Output the (x, y) coordinate of the center of the cell containing the given text.  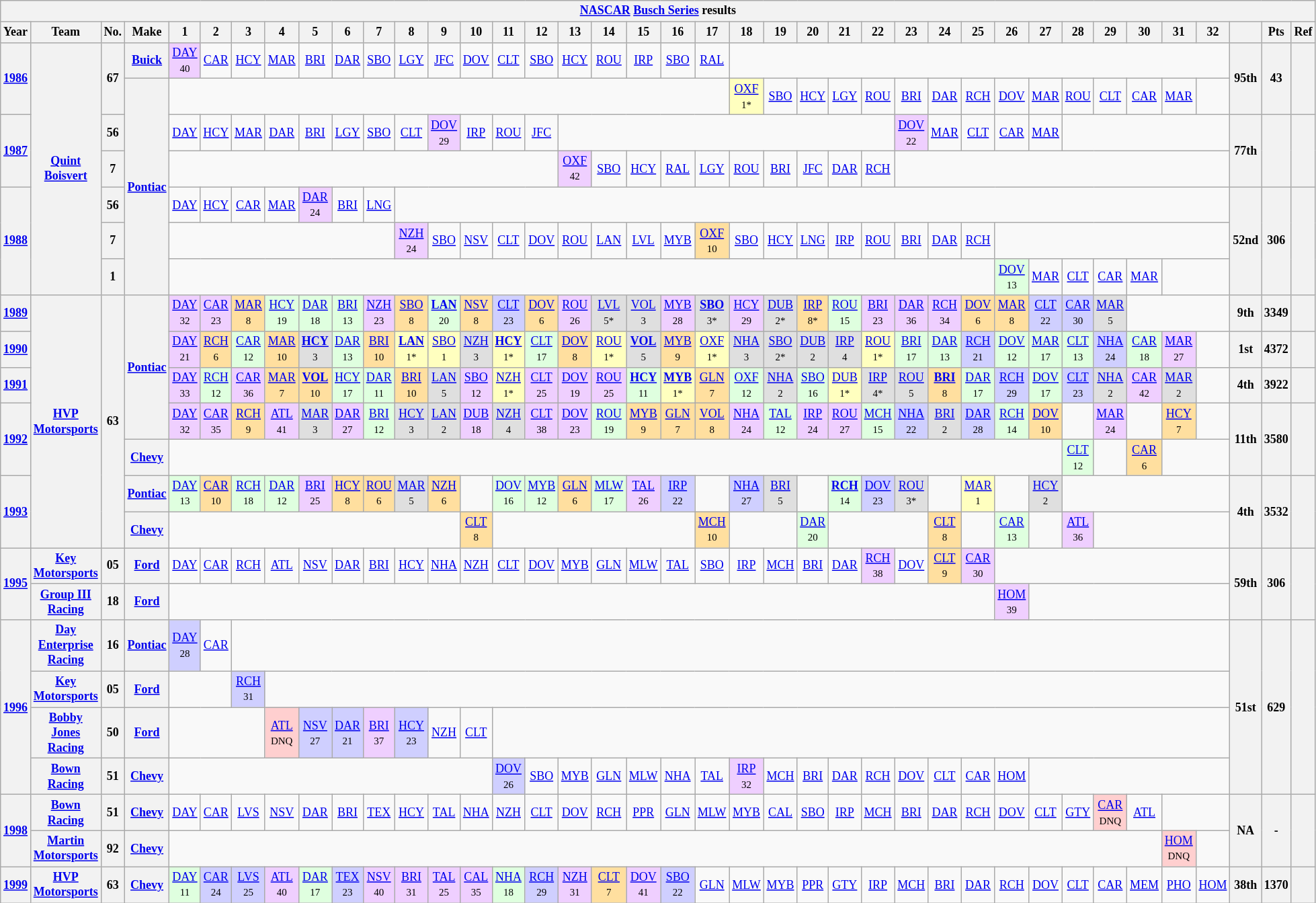
11 (508, 32)
11th (1246, 440)
NHA18 (508, 885)
OXF12 (746, 385)
2 (216, 32)
IRP24 (813, 422)
NZH23 (379, 313)
RCH34 (945, 313)
IRP22 (677, 494)
ATLDNQ (282, 733)
43 (1276, 78)
DUB2* (780, 313)
CLT22 (1046, 313)
BRI37 (379, 733)
CLT9 (945, 565)
30 (1145, 32)
DAY21 (185, 349)
MCH10 (712, 530)
DOV17 (1046, 385)
- (1276, 831)
RCH31 (249, 689)
DOV22 (911, 132)
NASCAR Busch Series results (658, 11)
NZH1* (508, 385)
MYB1* (677, 385)
IRP32 (746, 777)
1987 (16, 151)
CAR36 (249, 385)
Bobby Jones Racing (66, 733)
CAL35 (476, 885)
CLT38 (542, 422)
629 (1276, 707)
4 (282, 32)
BRI25 (315, 494)
MAR24 (1110, 422)
NHA22 (911, 422)
DAY13 (185, 494)
SBO3* (712, 313)
SBO1 (444, 349)
21 (846, 32)
RCH18 (249, 494)
MYB12 (542, 494)
MAR2 (1179, 385)
MEM (1145, 885)
RCH6 (216, 349)
IRP8* (813, 313)
6 (348, 32)
25 (978, 32)
GLN6 (575, 494)
HCY17 (348, 385)
1370 (1276, 885)
9 (444, 32)
ROU27 (846, 422)
Pts (1276, 32)
DAY28 (185, 645)
HCY7 (1179, 422)
LAN5 (444, 385)
HCY29 (746, 313)
3532 (1276, 511)
MLW17 (609, 494)
3580 (1276, 440)
92 (113, 849)
IRP4 (846, 349)
CLT7 (609, 885)
CAR18 (1145, 349)
ATL36 (1078, 530)
MYB28 (677, 313)
LVL (644, 241)
NZH3 (476, 349)
BRI5 (780, 494)
22 (878, 32)
19 (780, 32)
NHA3 (746, 349)
DUB2 (813, 349)
BRI13 (348, 313)
OXF10 (712, 241)
VOL10 (315, 385)
5 (315, 32)
MAR10 (282, 349)
RCH21 (978, 349)
1992 (16, 440)
SBO22 (677, 885)
ROU26 (575, 313)
LAN20 (444, 313)
DAY40 (185, 61)
CAR42 (1145, 385)
DAR18 (315, 313)
1998 (16, 831)
95th (1246, 78)
DAY11 (185, 885)
31 (1179, 32)
BRI8 (945, 385)
ATL40 (282, 885)
RCH9 (249, 422)
MAR17 (1046, 349)
CAR23 (216, 313)
DOV26 (508, 777)
52nd (1246, 241)
IRP4* (878, 385)
ROU19 (609, 422)
SBO8 (411, 313)
HCY11 (644, 385)
20 (813, 32)
67 (113, 78)
ATL41 (282, 422)
NSV40 (379, 885)
9th (1246, 313)
Make (147, 32)
DOV16 (508, 494)
23 (911, 32)
HCY1* (508, 349)
ROU6 (379, 494)
TAL12 (780, 422)
29 (1110, 32)
Team (66, 32)
CAR35 (216, 422)
DOV12 (1012, 349)
NZH24 (411, 241)
1999 (16, 885)
No. (113, 32)
LVS (249, 813)
DAR11 (379, 385)
1993 (16, 511)
DAR21 (348, 733)
MAR1 (978, 494)
CLT13 (1078, 349)
HCY19 (282, 313)
LAN1* (411, 349)
ROU5 (911, 385)
10 (476, 32)
59th (1246, 584)
HOM39 (1012, 602)
NZH4 (508, 422)
DOV19 (575, 385)
MAR3 (315, 422)
1988 (16, 241)
HCY8 (348, 494)
DAY33 (185, 385)
BRI17 (911, 349)
77th (1246, 151)
26 (1012, 32)
BRI12 (379, 422)
1989 (16, 313)
ROU3* (911, 494)
RCH12 (216, 385)
CLT12 (1078, 457)
28 (1078, 32)
VOL5 (644, 349)
14 (609, 32)
1986 (16, 78)
Martin Motorsports (66, 849)
13 (575, 32)
LVL5* (609, 313)
LAN2 (444, 422)
DAR36 (911, 313)
BRI2 (945, 422)
12 (542, 32)
MCH15 (878, 422)
51st (1246, 707)
DAR20 (813, 530)
DOV8 (575, 349)
3 (249, 32)
OXF42 (575, 169)
NSV8 (476, 313)
Group III Racing (66, 602)
Year (16, 32)
CAR10 (216, 494)
32 (1212, 32)
DOV13 (1012, 277)
CAR24 (216, 885)
DOV29 (444, 132)
VOL8 (712, 422)
NZH6 (444, 494)
NZH31 (575, 885)
CAR12 (249, 349)
50 (113, 733)
1st (1246, 349)
NA (1246, 831)
HCY2 (1046, 494)
MAR27 (1179, 349)
1995 (16, 584)
CLT17 (542, 349)
ROU15 (846, 313)
CLT25 (542, 385)
24 (945, 32)
SBO16 (813, 385)
VOL3 (644, 313)
TAL25 (444, 885)
15 (644, 32)
4372 (1276, 349)
TEX23 (348, 885)
8 (411, 32)
DAR24 (315, 205)
DAR12 (282, 494)
DOV41 (644, 885)
SBO12 (476, 385)
HOMDNQ (1179, 849)
RCH38 (878, 565)
DUB18 (476, 422)
TEX (379, 813)
Buick (147, 61)
1996 (16, 707)
DOV10 (1046, 422)
MAR7 (282, 385)
CAR13 (1012, 530)
CAL (780, 813)
LVS25 (249, 885)
LAN (609, 241)
1991 (16, 385)
PHO (1179, 885)
27 (1046, 32)
3349 (1276, 313)
38th (1246, 885)
Day Enterprise Racing (66, 645)
17 (712, 32)
1990 (16, 349)
DAR28 (978, 422)
HCY23 (411, 733)
DUB1* (846, 385)
BRI23 (878, 313)
NHA27 (746, 494)
CAR6 (1145, 457)
SBO2* (780, 349)
CARDNQ (1110, 813)
TAL26 (644, 494)
3922 (1276, 385)
BRI31 (411, 885)
ROU25 (609, 385)
NSV27 (315, 733)
Quint Boisvert (66, 169)
DAR27 (348, 422)
Ref (1303, 32)
